Scan for the cell matching the given text and deliver its [X, Y] coordinate at center. 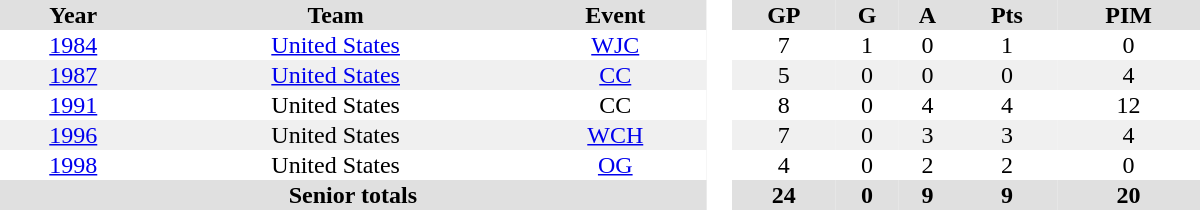
12 [1128, 105]
20 [1128, 195]
1984 [74, 45]
WCH [616, 135]
1996 [74, 135]
Pts [1008, 15]
A [927, 15]
OG [616, 165]
Senior totals [353, 195]
Team [336, 15]
G [867, 15]
1991 [74, 105]
WJC [616, 45]
24 [784, 195]
1987 [74, 75]
Event [616, 15]
GP [784, 15]
5 [784, 75]
8 [784, 105]
PIM [1128, 15]
Year [74, 15]
1998 [74, 165]
